Find where the given text appears and provide that cell's center as [x, y] coordinate. 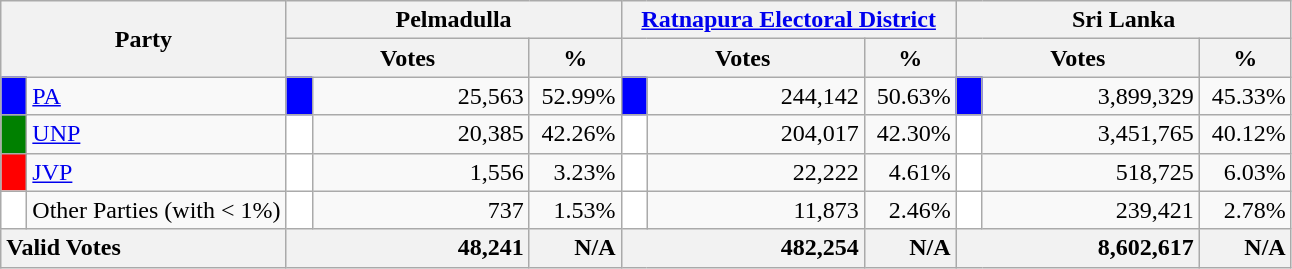
204,017 [756, 134]
737 [420, 210]
239,421 [1090, 210]
25,563 [420, 96]
42.26% [575, 134]
518,725 [1090, 172]
Pelmadulla [454, 20]
482,254 [742, 248]
3,899,329 [1090, 96]
1.53% [575, 210]
3,451,765 [1090, 134]
Party [144, 39]
50.63% [910, 96]
8,602,617 [1078, 248]
20,385 [420, 134]
1,556 [420, 172]
Other Parties (with < 1%) [156, 210]
45.33% [1245, 96]
Sri Lanka [1124, 20]
PA [156, 96]
6.03% [1245, 172]
2.78% [1245, 210]
Ratnapura Electoral District [788, 20]
244,142 [756, 96]
40.12% [1245, 134]
52.99% [575, 96]
JVP [156, 172]
48,241 [408, 248]
4.61% [910, 172]
42.30% [910, 134]
22,222 [756, 172]
Valid Votes [144, 248]
3.23% [575, 172]
2.46% [910, 210]
UNP [156, 134]
11,873 [756, 210]
